Determine the [x, y] coordinate at the center of the cell enclosing the given text.  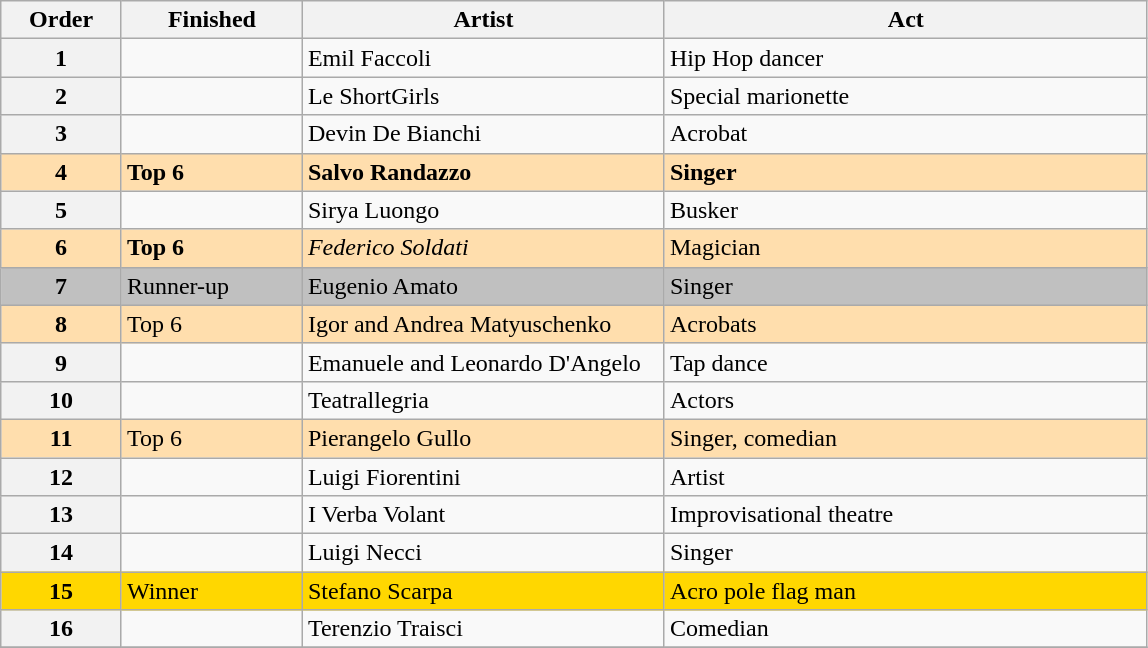
Luigi Necci [483, 553]
Busker [906, 210]
I Verba Volant [483, 515]
10 [62, 400]
Acro pole flag man [906, 591]
6 [62, 248]
Improvisational theatre [906, 515]
Terenzio Traisci [483, 629]
Magician [906, 248]
Acrobats [906, 324]
Le ShortGirls [483, 96]
Devin De Bianchi [483, 134]
3 [62, 134]
14 [62, 553]
Special marionette [906, 96]
7 [62, 286]
Federico Soldati [483, 248]
Winner [212, 591]
Igor and Andrea Matyuschenko [483, 324]
12 [62, 477]
Salvo Randazzo [483, 172]
13 [62, 515]
Actors [906, 400]
Act [906, 20]
Stefano Scarpa [483, 591]
Acrobat [906, 134]
16 [62, 629]
Eugenio Amato [483, 286]
2 [62, 96]
1 [62, 58]
Comedian [906, 629]
9 [62, 362]
Sirya Luongo [483, 210]
Emanuele and Leonardo D'Angelo [483, 362]
Tap dance [906, 362]
Runner-up [212, 286]
Singer, comedian [906, 438]
Pierangelo Gullo [483, 438]
Teatrallegria [483, 400]
5 [62, 210]
Hip Hop dancer [906, 58]
Finished [212, 20]
Emil Faccoli [483, 58]
11 [62, 438]
Luigi Fiorentini [483, 477]
Order [62, 20]
4 [62, 172]
8 [62, 324]
15 [62, 591]
